From the cell containing the given text, extract its center point as (x, y) coordinate. 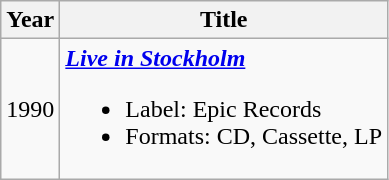
Live in StockholmLabel: Epic RecordsFormats: CD, Cassette, LP (224, 109)
1990 (30, 109)
Title (224, 20)
Year (30, 20)
